Search for the cell housing the specified text and yield its [x, y] center coordinate. 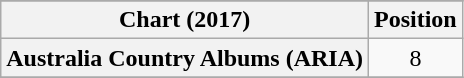
Position [416, 20]
8 [416, 58]
Chart (2017) [185, 20]
Australia Country Albums (ARIA) [185, 58]
